Capture the cell that displays the provided text and extract its (X, Y) central coordinate. 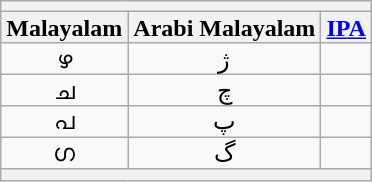
ژ (224, 58)
IPA (346, 28)
پ (224, 122)
Arabi Malayalam (224, 28)
ഗ (64, 154)
ഴ (64, 58)
ച (64, 90)
പ (64, 122)
Malayalam (64, 28)
گ (224, 154)
چ (224, 90)
